Pinpoint the cell where the given text exists, returning its (x, y) midpoint coordinate. 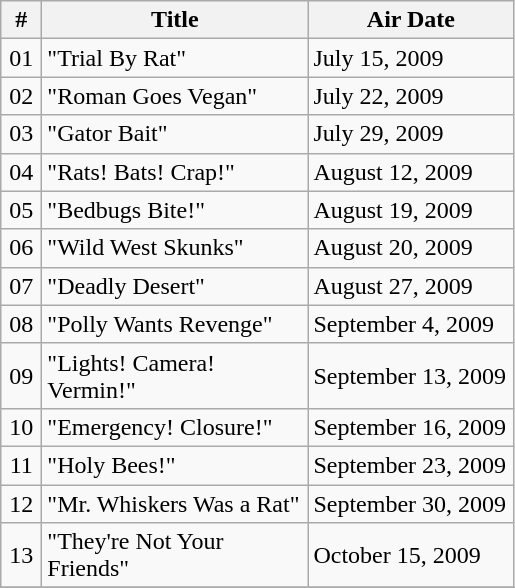
06 (22, 248)
"Emergency! Closure!" (175, 427)
July 15, 2009 (411, 58)
July 22, 2009 (411, 96)
"Mr. Whiskers Was a Rat" (175, 503)
August 27, 2009 (411, 286)
01 (22, 58)
August 12, 2009 (411, 172)
"Roman Goes Vegan" (175, 96)
Title (175, 20)
"Deadly Desert" (175, 286)
"Polly Wants Revenge" (175, 324)
October 15, 2009 (411, 556)
"Rats! Bats! Crap!" (175, 172)
03 (22, 134)
"Holy Bees!" (175, 465)
08 (22, 324)
10 (22, 427)
07 (22, 286)
Air Date (411, 20)
11 (22, 465)
12 (22, 503)
02 (22, 96)
"Lights! Camera! Vermin!" (175, 376)
"Gator Bait" (175, 134)
July 29, 2009 (411, 134)
September 30, 2009 (411, 503)
"Wild West Skunks" (175, 248)
September 16, 2009 (411, 427)
August 19, 2009 (411, 210)
September 13, 2009 (411, 376)
"They're Not Your Friends" (175, 556)
"Trial By Rat" (175, 58)
09 (22, 376)
# (22, 20)
"Bedbugs Bite!" (175, 210)
September 23, 2009 (411, 465)
04 (22, 172)
13 (22, 556)
September 4, 2009 (411, 324)
August 20, 2009 (411, 248)
05 (22, 210)
